Output the (x, y) coordinate of the center of the cell containing the given text.  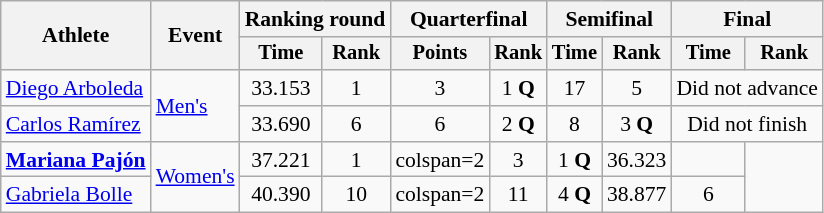
Diego Arboleda (76, 88)
37.221 (281, 160)
Men's (196, 106)
5 (636, 88)
17 (574, 88)
Ranking round (316, 19)
38.877 (636, 195)
11 (518, 195)
4 Q (574, 195)
Athlete (76, 36)
8 (574, 124)
2 Q (518, 124)
33.153 (281, 88)
40.390 (281, 195)
Women's (196, 178)
Points (440, 54)
Semifinal (609, 19)
Carlos Ramírez (76, 124)
Mariana Pajón (76, 160)
36.323 (636, 160)
Did not advance (747, 88)
10 (356, 195)
3 Q (636, 124)
Gabriela Bolle (76, 195)
Final (747, 19)
33.690 (281, 124)
Quarterfinal (468, 19)
Event (196, 36)
Did not finish (747, 124)
